Return the (X, Y) coordinate for the center point of the cell that contains the specified text.  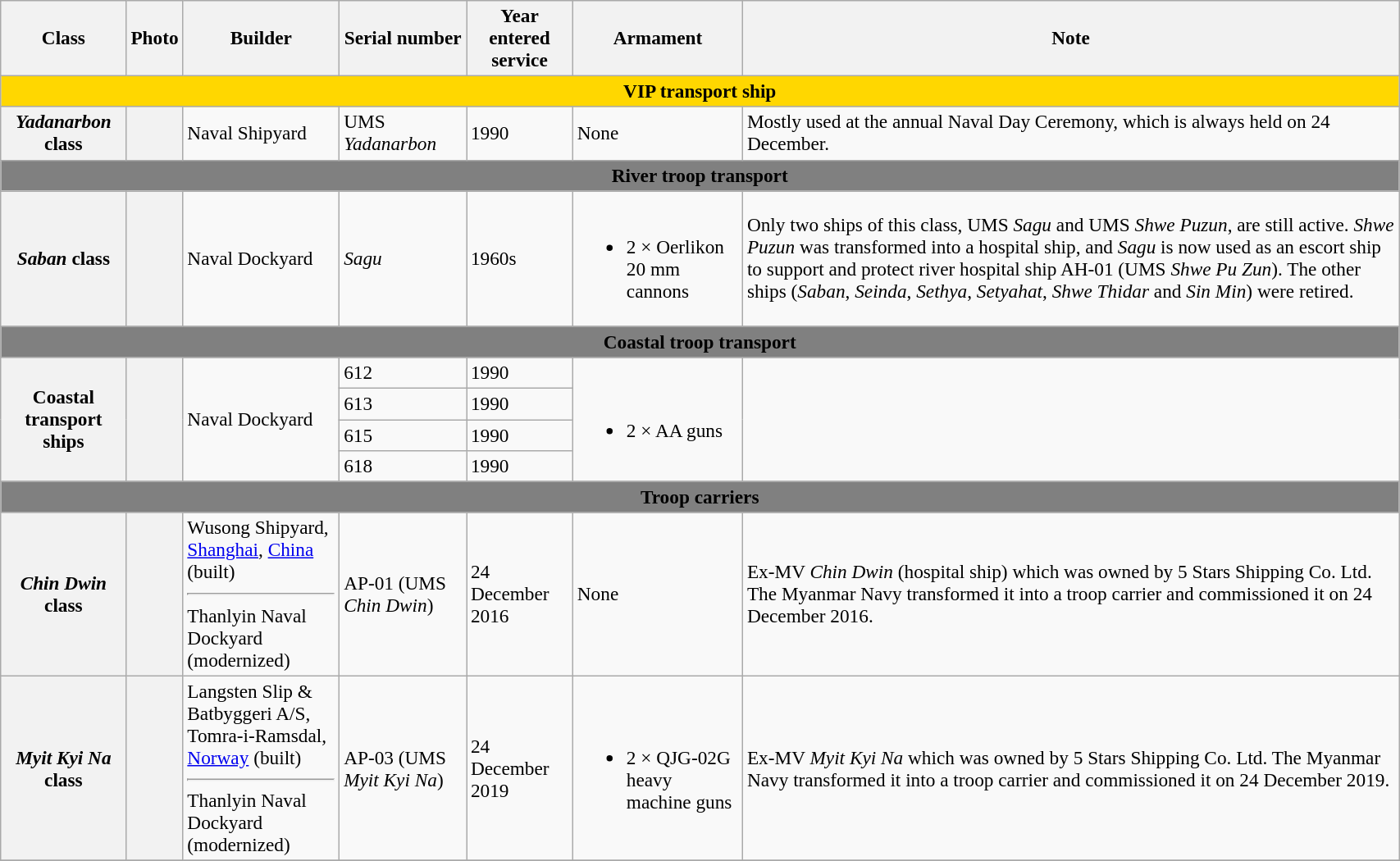
Myit Kyi Na class (64, 768)
24 December 2016 (520, 594)
UMS Yadanarbon (404, 133)
2 × AA guns (658, 420)
Class (64, 38)
Builder (261, 38)
Sagu (404, 257)
Wusong Shipyard, Shanghai, China (built) Thanlyin Naval Dockyard (modernized) (261, 594)
Armament (658, 38)
Year entered service (520, 38)
2 × QJG-02G heavy machine guns (658, 768)
Coastal transport ships (64, 420)
Chin Dwin class (64, 594)
Yadanarbon class (64, 133)
24 December 2019 (520, 768)
1960s (520, 257)
612 (404, 373)
613 (404, 403)
Saban class (64, 257)
Note (1071, 38)
Langsten Slip & Batbyggeri A/S, Tomra-i-Ramsdal, Norway (built) Thanlyin Naval Dockyard (modernized) (261, 768)
Photo (154, 38)
Serial number (404, 38)
VIP transport ship (700, 91)
Mostly used at the annual Naval Day Ceremony, which is always held on 24 December. (1071, 133)
Naval Shipyard (261, 133)
2 × Oerlikon 20 mm cannons (658, 257)
Troop carriers (700, 497)
AP-01 (UMS Chin Dwin) (404, 594)
615 (404, 435)
River troop transport (700, 175)
Coastal troop transport (700, 342)
AP-03 (UMS Myit Kyi Na) (404, 768)
618 (404, 466)
